Output the (x, y) coordinate of the center of the cell containing the given text.  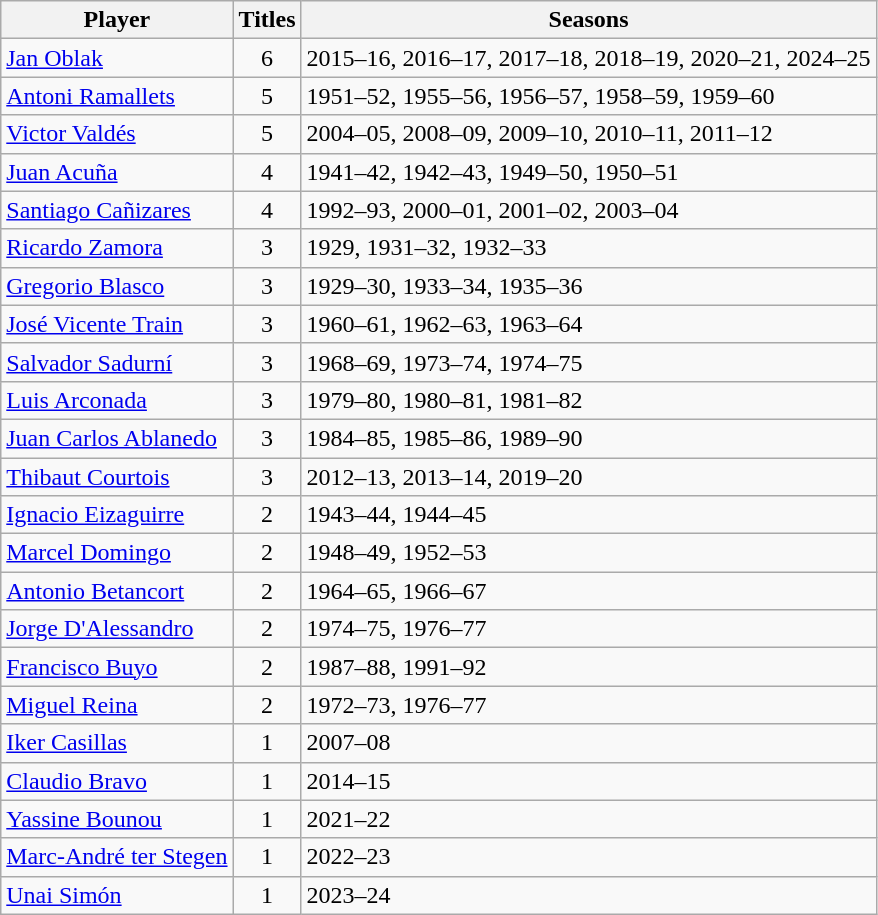
1943–44, 1944–45 (588, 515)
Antoni Ramallets (117, 96)
Luis Arconada (117, 400)
1941–42, 1942–43, 1949–50, 1950–51 (588, 172)
Miguel Reina (117, 705)
Yassine Bounou (117, 819)
Salvador Sadurní (117, 362)
Iker Casillas (117, 743)
1951–52, 1955–56, 1956–57, 1958–59, 1959–60 (588, 96)
6 (267, 58)
Thibaut Courtois (117, 477)
Santiago Cañizares (117, 210)
2023–24 (588, 895)
1992–93, 2000–01, 2001–02, 2003–04 (588, 210)
Seasons (588, 20)
Unai Simón (117, 895)
2021–22 (588, 819)
1960–61, 1962–63, 1963–64 (588, 324)
José Vicente Train (117, 324)
1972–73, 1976–77 (588, 705)
2022–23 (588, 857)
2012–13, 2013–14, 2019–20 (588, 477)
Francisco Buyo (117, 667)
Marc-André ter Stegen (117, 857)
1979–80, 1980–81, 1981–82 (588, 400)
Marcel Domingo (117, 553)
Victor Valdés (117, 134)
Jorge D'Alessandro (117, 629)
2004–05, 2008–09, 2009–10, 2010–11, 2011–12 (588, 134)
1929–30, 1933–34, 1935–36 (588, 286)
1964–65, 1966–67 (588, 591)
Titles (267, 20)
1987–88, 1991–92 (588, 667)
Ricardo Zamora (117, 248)
1929, 1931–32, 1932–33 (588, 248)
Gregorio Blasco (117, 286)
Player (117, 20)
Juan Carlos Ablanedo (117, 438)
1968–69, 1973–74, 1974–75 (588, 362)
Claudio Bravo (117, 781)
Ignacio Eizaguirre (117, 515)
2015–16, 2016–17, 2017–18, 2018–19, 2020–21, 2024–25 (588, 58)
2007–08 (588, 743)
1948–49, 1952–53 (588, 553)
1974–75, 1976–77 (588, 629)
1984–85, 1985–86, 1989–90 (588, 438)
Jan Oblak (117, 58)
Juan Acuña (117, 172)
2014–15 (588, 781)
Antonio Betancort (117, 591)
